Capture the cell that displays the provided text and extract its [x, y] central coordinate. 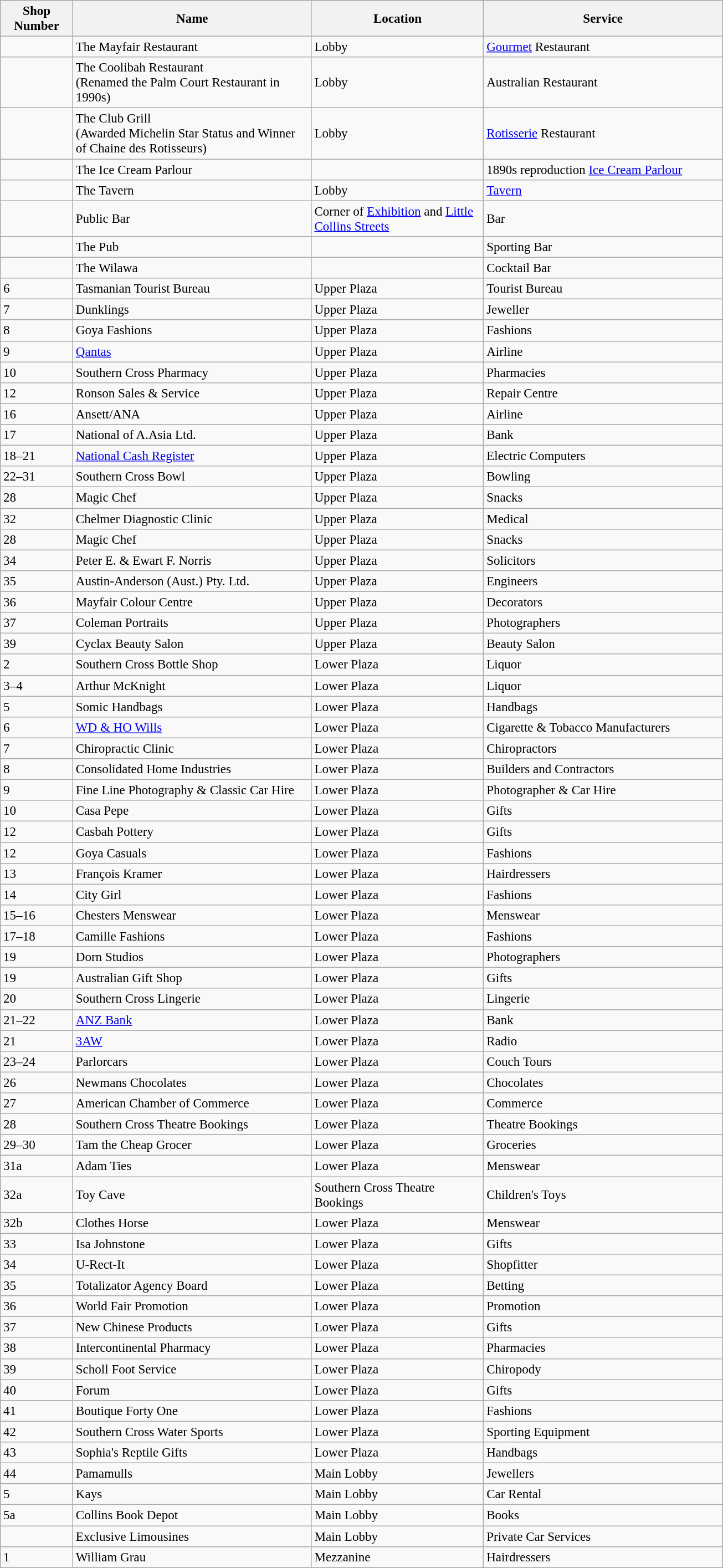
Southern Cross Water Sports [192, 1432]
WD & HO Wills [192, 728]
Car Rental [603, 1494]
17 [37, 435]
Consolidated Home Industries [192, 769]
27 [37, 1104]
Chesters Menswear [192, 916]
Solicitors [603, 560]
Shopfitter [603, 1265]
Totalizator Agency Board [192, 1286]
Private Car Services [603, 1536]
American Chamber of Commerce [192, 1104]
Electric Computers [603, 456]
18–21 [37, 456]
Tavern [603, 191]
Chelmer Diagnostic Clinic [192, 519]
Clothes Horse [192, 1223]
Goya Fashions [192, 331]
Rotisserie Restaurant [603, 134]
U-Rect-It [192, 1265]
Sophia's Reptile Gifts [192, 1453]
5a [37, 1515]
16 [37, 414]
New Chinese Products [192, 1327]
Decorators [603, 602]
15–16 [37, 916]
41 [37, 1411]
The Tavern [192, 191]
Newmans Chocolates [192, 1082]
Books [603, 1515]
Dorn Studios [192, 957]
Boutique Forty One [192, 1411]
Intercontinental Pharmacy [192, 1349]
3–4 [37, 686]
Builders and Contractors [603, 769]
Repair Centre [603, 394]
Cyclax Beauty Salon [192, 644]
The Club Grill(Awarded Michelin Star Status and Winner of Chaine des Rotisseurs) [192, 134]
Isa Johnstone [192, 1244]
Location [398, 19]
Photographer & Car Hire [603, 790]
Chocolates [603, 1082]
Lingerie [603, 999]
Chiropractors [603, 748]
Shop Number [37, 19]
Tam the Cheap Grocer [192, 1145]
Kays [192, 1494]
Peter E. & Ewart F. Norris [192, 560]
Children's Toys [603, 1195]
43 [37, 1453]
Forum [192, 1390]
Qantas [192, 351]
Corner of Exhibition and Little Collins Streets [398, 218]
Sporting Bar [603, 247]
32a [37, 1195]
Mezzanine [398, 1557]
32 [37, 519]
Tourist Bureau [603, 289]
Toy Cave [192, 1195]
29–30 [37, 1145]
Cocktail Bar [603, 268]
National Cash Register [192, 456]
Austin-Anderson (Aust.) Pty. Ltd. [192, 581]
1 [37, 1557]
23–24 [37, 1062]
Camille Fashions [192, 937]
Southern Cross Bowl [192, 477]
City Girl [192, 895]
32b [37, 1223]
Parlorcars [192, 1062]
Couch Tours [603, 1062]
1890s reproduction Ice Cream Parlour [603, 170]
Groceries [603, 1145]
Goya Casuals [192, 853]
ANZ Bank [192, 1020]
Radio [603, 1041]
Bar [603, 218]
Promotion [603, 1306]
17–18 [37, 937]
33 [37, 1244]
Name [192, 19]
Exclusive Limousines [192, 1536]
Somic Handbags [192, 707]
Ansett/ANA [192, 414]
Beauty Salon [603, 644]
The Wilawa [192, 268]
Sporting Equipment [603, 1432]
Southern Cross Lingerie [192, 999]
21 [37, 1041]
42 [37, 1432]
Gourmet Restaurant [603, 47]
21–22 [37, 1020]
Pamamulls [192, 1474]
Mayfair Colour Centre [192, 602]
Jewellers [603, 1474]
Cigarette & Tobacco Manufacturers [603, 728]
Casbah Pottery [192, 832]
Adam Ties [192, 1166]
Chiropody [603, 1369]
3AW [192, 1041]
Medical [603, 519]
Dunklings [192, 310]
2 [37, 665]
26 [37, 1082]
Coleman Portraits [192, 623]
William Grau [192, 1557]
Service [603, 19]
World Fair Promotion [192, 1306]
The Coolibah Restaurant(Renamed the Palm Court Restaurant in 1990s) [192, 83]
The Pub [192, 247]
Fine Line Photography & Classic Car Hire [192, 790]
Casa Pepe [192, 811]
13 [37, 874]
20 [37, 999]
Jeweller [603, 310]
40 [37, 1390]
Collins Book Depot [192, 1515]
22–31 [37, 477]
Australian Restaurant [603, 83]
Southern Cross Pharmacy [192, 372]
44 [37, 1474]
Betting [603, 1286]
14 [37, 895]
Engineers [603, 581]
Theatre Bookings [603, 1125]
Arthur McKnight [192, 686]
National of A.Asia Ltd. [192, 435]
Ronson Sales & Service [192, 394]
31a [37, 1166]
Public Bar [192, 218]
The Mayfair Restaurant [192, 47]
Southern Cross Bottle Shop [192, 665]
38 [37, 1349]
Australian Gift Shop [192, 978]
Bowling [603, 477]
Commerce [603, 1104]
Tasmanian Tourist Bureau [192, 289]
Scholl Foot Service [192, 1369]
Chiropractic Clinic [192, 748]
The Ice Cream Parlour [192, 170]
François Kramer [192, 874]
